Determine the (X, Y) coordinate at the center of the cell enclosing the given text.  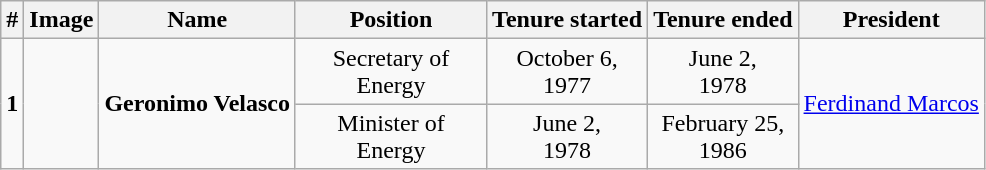
Image (62, 20)
Geronimo Velasco (198, 104)
Minister of Energy (390, 136)
October 6,1977 (568, 72)
President (891, 20)
Secretary of Energy (390, 72)
Tenure ended (723, 20)
1 (12, 104)
Position (390, 20)
Tenure started (568, 20)
Ferdinand Marcos (891, 104)
February 25,1986 (723, 136)
# (12, 20)
Name (198, 20)
